Detect which cell encompasses the target text, then output its [X, Y] center coordinate. 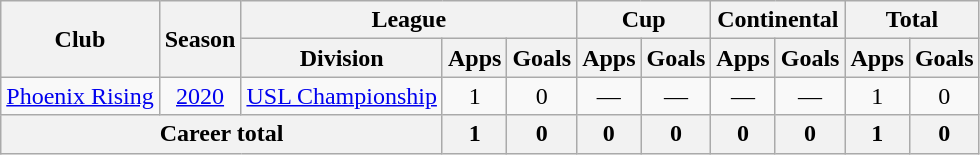
2020 [200, 96]
Career total [222, 134]
Total [912, 20]
Cup [644, 20]
Club [80, 39]
USL Championship [342, 96]
League [409, 20]
Season [200, 39]
Phoenix Rising [80, 96]
Division [342, 58]
Continental [778, 20]
